Output the (X, Y) coordinate of the center of the cell containing the given text.  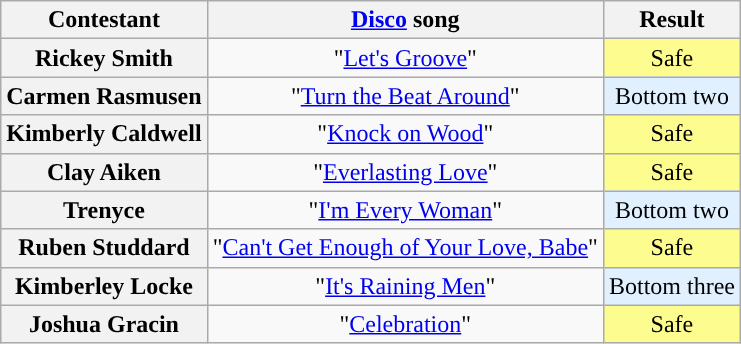
Kimberley Locke (104, 286)
Bottom three (672, 286)
"Knock on Wood" (405, 134)
Contestant (104, 20)
"Can't Get Enough of Your Love, Babe" (405, 248)
Kimberly Caldwell (104, 134)
Rickey Smith (104, 58)
Clay Aiken (104, 172)
"Celebration" (405, 324)
"I'm Every Woman" (405, 210)
Result (672, 20)
"Let's Groove" (405, 58)
"It's Raining Men" (405, 286)
Disco song (405, 20)
"Everlasting Love" (405, 172)
Ruben Studdard (104, 248)
Trenyce (104, 210)
"Turn the Beat Around" (405, 96)
Carmen Rasmusen (104, 96)
Joshua Gracin (104, 324)
